Scan for the cell matching the given text and deliver its [X, Y] coordinate at center. 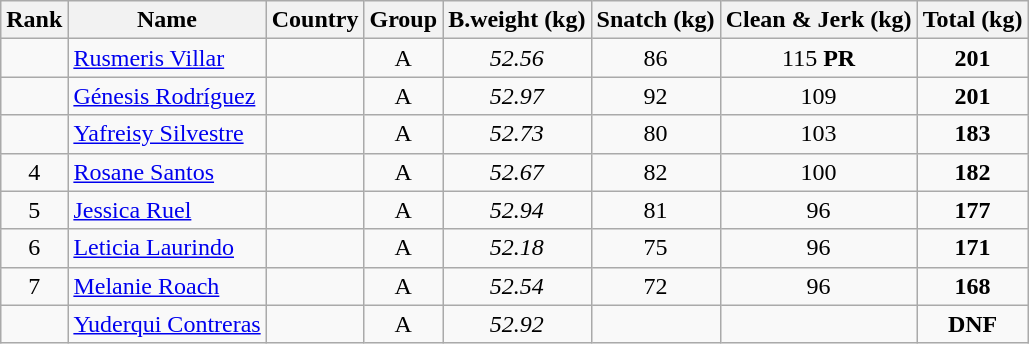
115 PR [818, 58]
4 [34, 172]
52.92 [517, 324]
177 [972, 210]
Total (kg) [972, 20]
Yafreisy Silvestre [167, 134]
Country [315, 20]
171 [972, 248]
Génesis Rodríguez [167, 96]
86 [656, 58]
81 [656, 210]
Group [404, 20]
6 [34, 248]
183 [972, 134]
52.97 [517, 96]
109 [818, 96]
80 [656, 134]
52.18 [517, 248]
Melanie Roach [167, 286]
Clean & Jerk (kg) [818, 20]
82 [656, 172]
B.weight (kg) [517, 20]
103 [818, 134]
Rusmeris Villar [167, 58]
Leticia Laurindo [167, 248]
52.67 [517, 172]
75 [656, 248]
5 [34, 210]
Rosane Santos [167, 172]
Jessica Ruel [167, 210]
Snatch (kg) [656, 20]
92 [656, 96]
Yuderqui Contreras [167, 324]
52.73 [517, 134]
182 [972, 172]
Rank [34, 20]
52.94 [517, 210]
72 [656, 286]
52.54 [517, 286]
DNF [972, 324]
168 [972, 286]
Name [167, 20]
52.56 [517, 58]
7 [34, 286]
100 [818, 172]
